Pinpoint the cell where the given text exists, returning its (x, y) midpoint coordinate. 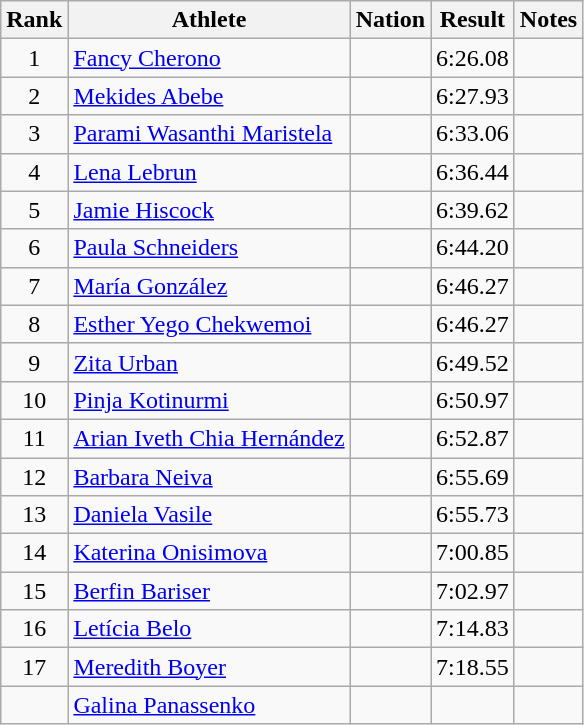
10 (34, 400)
6:44.20 (473, 248)
Daniela Vasile (209, 515)
9 (34, 362)
13 (34, 515)
5 (34, 210)
12 (34, 477)
Barbara Neiva (209, 477)
María González (209, 286)
Fancy Cherono (209, 58)
14 (34, 553)
7:02.97 (473, 591)
Athlete (209, 20)
7 (34, 286)
6:33.06 (473, 134)
7:00.85 (473, 553)
Katerina Onisimova (209, 553)
17 (34, 667)
8 (34, 324)
6:39.62 (473, 210)
Arian Iveth Chia Hernández (209, 438)
4 (34, 172)
Letícia Belo (209, 629)
Lena Lebrun (209, 172)
Berfin Bariser (209, 591)
11 (34, 438)
Esther Yego Chekwemoi (209, 324)
7:14.83 (473, 629)
6:55.73 (473, 515)
6:55.69 (473, 477)
6:52.87 (473, 438)
Paula Schneiders (209, 248)
3 (34, 134)
Galina Panassenko (209, 705)
6 (34, 248)
Rank (34, 20)
6:49.52 (473, 362)
Mekides Abebe (209, 96)
Zita Urban (209, 362)
6:36.44 (473, 172)
Nation (390, 20)
6:26.08 (473, 58)
Parami Wasanthi Maristela (209, 134)
2 (34, 96)
1 (34, 58)
Pinja Kotinurmi (209, 400)
15 (34, 591)
7:18.55 (473, 667)
Jamie Hiscock (209, 210)
16 (34, 629)
6:50.97 (473, 400)
Notes (548, 20)
6:27.93 (473, 96)
Meredith Boyer (209, 667)
Result (473, 20)
